Capture the cell that displays the provided text and extract its [X, Y] central coordinate. 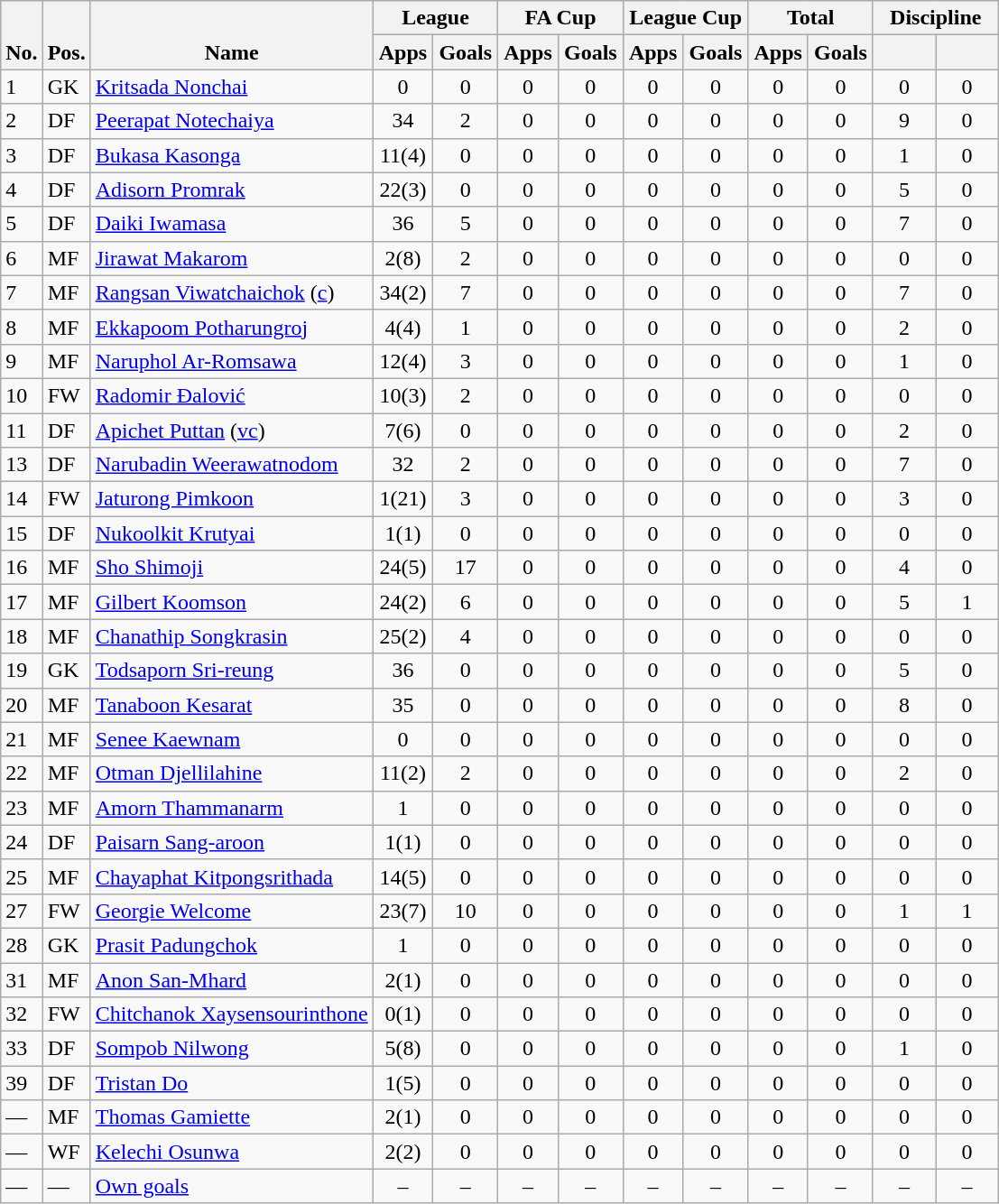
Thomas Gamiette [231, 1117]
24(5) [402, 568]
34(2) [402, 292]
FA Cup [561, 18]
Discipline [935, 18]
27 [22, 911]
21 [22, 739]
24 [22, 842]
34 [402, 121]
Paisarn Sang-aroon [231, 842]
Daiki Iwamasa [231, 224]
35 [402, 705]
11(2) [402, 773]
Peerapat Notechaiya [231, 121]
25(2) [402, 636]
Chayaphat Kitpongsrithada [231, 876]
11 [22, 431]
1(21) [402, 499]
Naruphol Ar-Romsawa [231, 361]
Kritsada Nonchai [231, 87]
13 [22, 465]
No. [22, 35]
Chanathip Songkrasin [231, 636]
16 [22, 568]
Sho Shimoji [231, 568]
2(8) [402, 258]
Own goals [231, 1186]
Rangsan Viwatchaichok (c) [231, 292]
Georgie Welcome [231, 911]
League [435, 18]
Chitchanok Xaysensourinthone [231, 1014]
Apichet Puttan (vc) [231, 431]
Jaturong Pimkoon [231, 499]
22 [22, 773]
Total [810, 18]
Todsaporn Sri-reung [231, 671]
Name [231, 35]
Nukoolkit Krutyai [231, 533]
10(3) [402, 395]
Sompob Nilwong [231, 1049]
Gilbert Koomson [231, 602]
11(4) [402, 155]
4(4) [402, 327]
Bukasa Kasonga [231, 155]
Radomir Đalović [231, 395]
20 [22, 705]
31 [22, 979]
23(7) [402, 911]
Amorn Thammanarm [231, 808]
1(5) [402, 1083]
Narubadin Weerawatnodom [231, 465]
14(5) [402, 876]
18 [22, 636]
Anon San-Mhard [231, 979]
Adisorn Promrak [231, 190]
23 [22, 808]
Senee Kaewnam [231, 739]
14 [22, 499]
Jirawat Makarom [231, 258]
19 [22, 671]
15 [22, 533]
Tristan Do [231, 1083]
Ekkapoom Potharungroj [231, 327]
Tanaboon Kesarat [231, 705]
Prasit Padungchok [231, 945]
39 [22, 1083]
0(1) [402, 1014]
2(2) [402, 1152]
7(6) [402, 431]
WF [67, 1152]
25 [22, 876]
33 [22, 1049]
League Cup [686, 18]
5(8) [402, 1049]
12(4) [402, 361]
Kelechi Osunwa [231, 1152]
22(3) [402, 190]
28 [22, 945]
Otman Djellilahine [231, 773]
Pos. [67, 35]
24(2) [402, 602]
